For the text-containing cell, return its midpoint in (x, y) coordinate format. 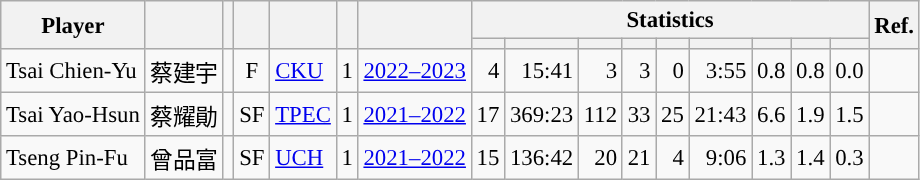
Statistics (670, 20)
Ref. (894, 25)
1.5 (850, 115)
0.0 (850, 71)
Tsai Chien-Yu (73, 71)
蔡建宇 (184, 71)
CKU (303, 71)
曾品富 (184, 158)
2022–2023 (414, 71)
25 (672, 115)
3:55 (720, 71)
21 (638, 158)
UCH (303, 158)
Tseng Pin-Fu (73, 158)
9:06 (720, 158)
15:41 (542, 71)
F (252, 71)
17 (488, 115)
112 (601, 115)
21:43 (720, 115)
20 (601, 158)
369:23 (542, 115)
1.3 (772, 158)
蔡耀勛 (184, 115)
33 (638, 115)
Player (73, 25)
6.6 (772, 115)
TPEC (303, 115)
0.3 (850, 158)
1.4 (810, 158)
1.9 (810, 115)
136:42 (542, 158)
Tsai Yao-Hsun (73, 115)
0 (672, 71)
15 (488, 158)
